Return the (X, Y) coordinate for the center point of the cell that contains the specified text.  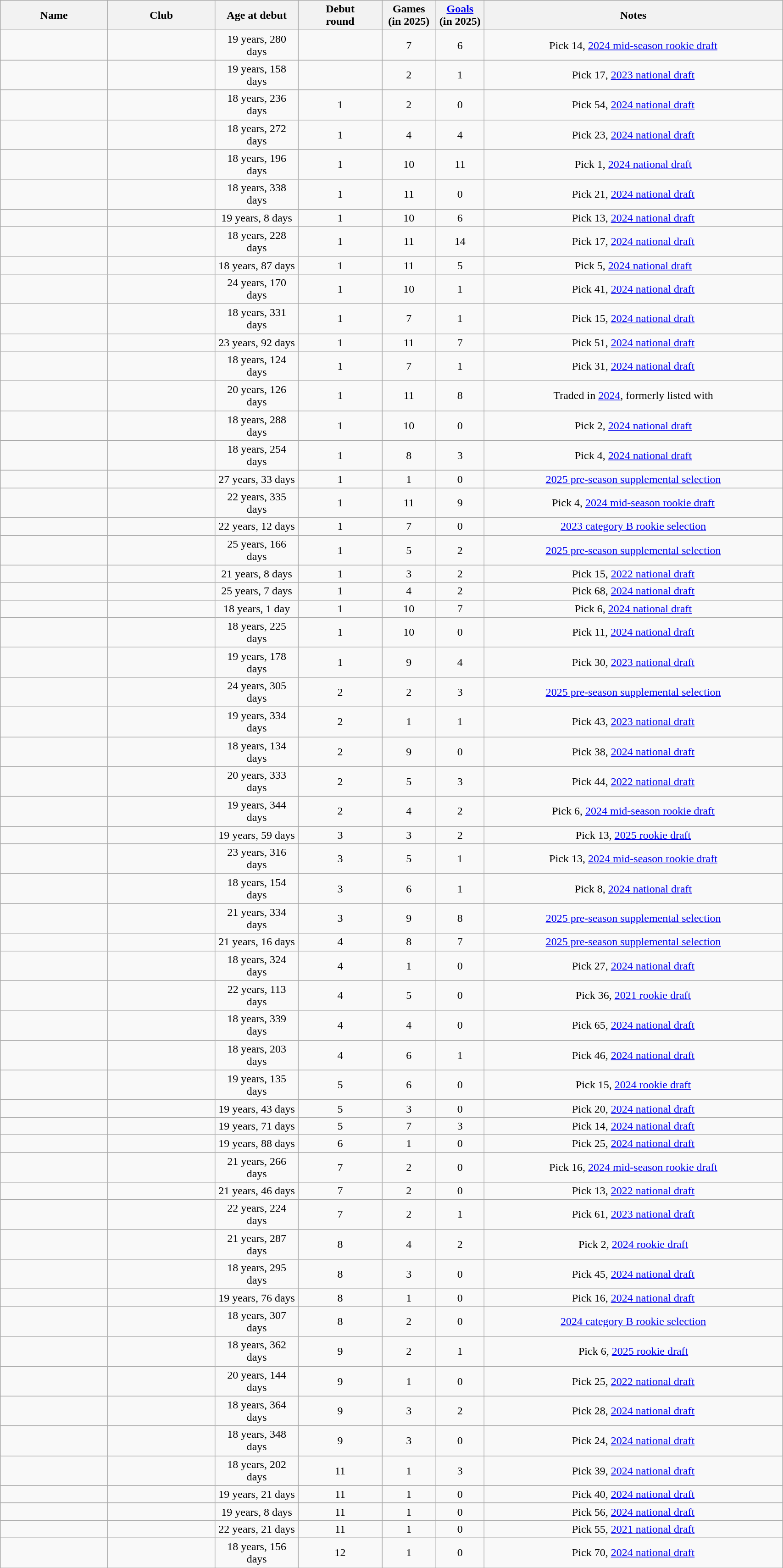
22 years, 224 days (257, 1214)
Pick 14, 2024 mid-season rookie draft (633, 45)
21 years, 334 days (257, 918)
Pick 28, 2024 national draft (633, 1411)
22 years, 12 days (257, 526)
Pick 16, 2024 national draft (633, 1298)
Pick 8, 2024 national draft (633, 889)
Pick 30, 2023 national draft (633, 662)
19 years, 344 days (257, 812)
18 years, 364 days (257, 1411)
22 years, 335 days (257, 503)
Pick 13, 2022 national draft (633, 1191)
19 years, 334 days (257, 722)
21 years, 8 days (257, 574)
19 years, 21 days (257, 1494)
Pick 2, 2024 rookie draft (633, 1245)
Pick 45, 2024 national draft (633, 1274)
Pick 4, 2024 national draft (633, 456)
Debutround (340, 16)
18 years, 236 days (257, 105)
Pick 44, 2022 national draft (633, 781)
Goals(in 2025) (460, 16)
18 years, 338 days (257, 194)
Pick 70, 2024 national draft (633, 1553)
Pick 40, 2024 national draft (633, 1494)
24 years, 305 days (257, 692)
19 years, 88 days (257, 1143)
Pick 2, 2024 national draft (633, 426)
21 years, 287 days (257, 1245)
14 (460, 241)
Pick 46, 2024 national draft (633, 1055)
Pick 25, 2024 national draft (633, 1143)
Pick 27, 2024 national draft (633, 966)
Pick 21, 2024 national draft (633, 194)
Pick 6, 2024 mid-season rookie draft (633, 812)
18 years, 196 days (257, 164)
Pick 56, 2024 national draft (633, 1512)
Club (161, 16)
Pick 24, 2024 national draft (633, 1441)
19 years, 135 days (257, 1085)
Pick 38, 2024 national draft (633, 751)
Pick 17, 2023 national draft (633, 75)
2024 category B rookie selection (633, 1322)
20 years, 144 days (257, 1381)
Pick 20, 2024 national draft (633, 1108)
18 years, 124 days (257, 366)
22 years, 113 days (257, 995)
Pick 65, 2024 national draft (633, 1025)
18 years, 254 days (257, 456)
25 years, 7 days (257, 591)
Pick 36, 2021 rookie draft (633, 995)
Games(in 2025) (409, 16)
19 years, 178 days (257, 662)
Pick 11, 2024 national draft (633, 632)
Pick 4, 2024 mid-season rookie draft (633, 503)
Pick 15, 2022 national draft (633, 574)
Pick 13, 2025 rookie draft (633, 835)
18 years, 134 days (257, 751)
23 years, 316 days (257, 859)
18 years, 156 days (257, 1553)
Pick 55, 2021 national draft (633, 1529)
18 years, 203 days (257, 1055)
Pick 25, 2022 national draft (633, 1381)
12 (340, 1553)
Pick 14, 2024 national draft (633, 1126)
18 years, 348 days (257, 1441)
18 years, 324 days (257, 966)
Pick 6, 2024 national draft (633, 609)
20 years, 333 days (257, 781)
18 years, 288 days (257, 426)
18 years, 331 days (257, 318)
Pick 6, 2025 rookie draft (633, 1351)
18 years, 362 days (257, 1351)
Pick 61, 2023 national draft (633, 1214)
18 years, 228 days (257, 241)
27 years, 33 days (257, 479)
25 years, 166 days (257, 550)
Pick 15, 2024 rookie draft (633, 1085)
Pick 41, 2024 national draft (633, 289)
19 years, 71 days (257, 1126)
18 years, 1 day (257, 609)
18 years, 295 days (257, 1274)
24 years, 170 days (257, 289)
20 years, 126 days (257, 396)
Pick 51, 2024 national draft (633, 343)
Pick 13, 2024 mid-season rookie draft (633, 859)
Pick 15, 2024 national draft (633, 318)
Name (54, 16)
18 years, 225 days (257, 632)
18 years, 339 days (257, 1025)
19 years, 43 days (257, 1108)
2023 category B rookie selection (633, 526)
22 years, 21 days (257, 1529)
18 years, 87 days (257, 265)
19 years, 280 days (257, 45)
Pick 43, 2023 national draft (633, 722)
Pick 23, 2024 national draft (633, 135)
18 years, 154 days (257, 889)
Traded in 2024, formerly listed with (633, 396)
18 years, 272 days (257, 135)
Pick 17, 2024 national draft (633, 241)
Pick 5, 2024 national draft (633, 265)
Pick 16, 2024 mid-season rookie draft (633, 1167)
21 years, 46 days (257, 1191)
Notes (633, 16)
Pick 54, 2024 national draft (633, 105)
Pick 31, 2024 national draft (633, 366)
21 years, 16 days (257, 942)
19 years, 59 days (257, 835)
18 years, 202 days (257, 1470)
Pick 1, 2024 national draft (633, 164)
18 years, 307 days (257, 1322)
19 years, 76 days (257, 1298)
Pick 13, 2024 national draft (633, 218)
Pick 68, 2024 national draft (633, 591)
23 years, 92 days (257, 343)
21 years, 266 days (257, 1167)
Pick 39, 2024 national draft (633, 1470)
Age at debut (257, 16)
19 years, 158 days (257, 75)
